Return the (X, Y) coordinate for the center point of the cell that contains the specified text.  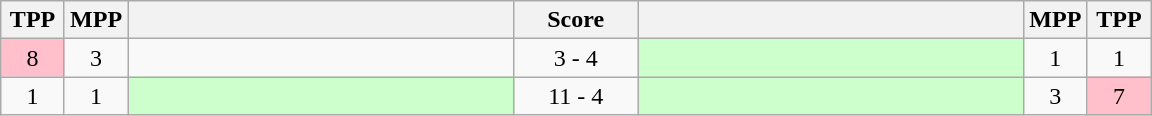
7 (1119, 96)
8 (33, 58)
11 - 4 (576, 96)
3 - 4 (576, 58)
Score (576, 20)
